Output the (X, Y) coordinate of the center of the cell containing the given text.  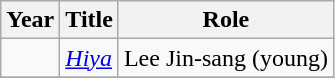
Role (226, 20)
Title (90, 20)
Hiya (90, 58)
Year (30, 20)
Lee Jin-sang (young) (226, 58)
